For the text-containing cell, return its midpoint in (x, y) coordinate format. 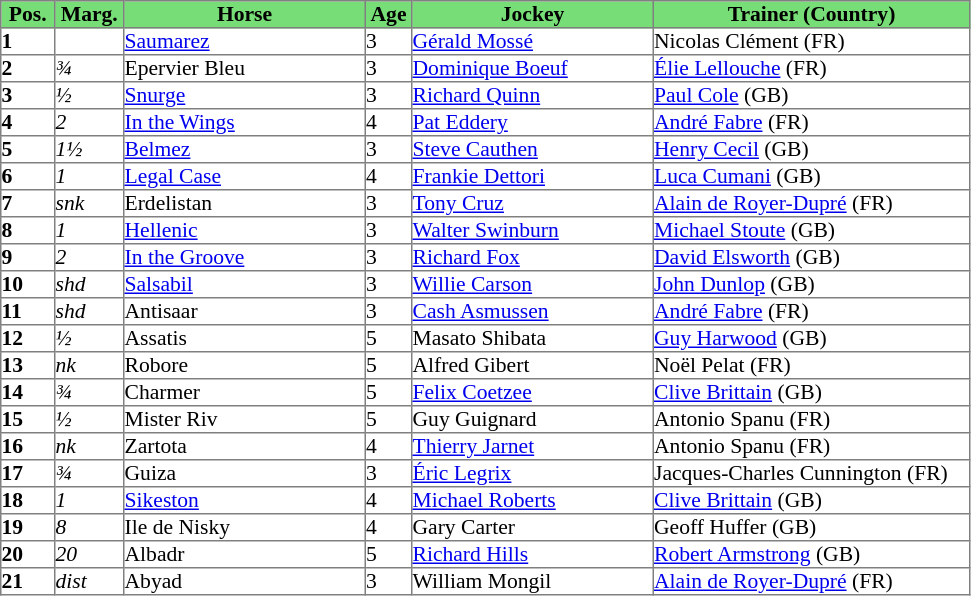
snk (90, 204)
Age (388, 14)
Jacques-Charles Cunnington (FR) (811, 474)
Sikeston (245, 500)
Legal Case (245, 176)
Epervier Bleu (245, 68)
John Dunlop (GB) (811, 284)
Abyad (245, 582)
Michael Roberts (533, 500)
Steve Cauthen (533, 150)
13 (28, 366)
18 (28, 500)
Zartota (245, 446)
15 (28, 420)
7 (28, 204)
Nicolas Clément (FR) (811, 42)
In the Groove (245, 258)
Horse (245, 14)
Trainer (Country) (811, 14)
Thierry Jarnet (533, 446)
In the Wings (245, 122)
Guy Harwood (GB) (811, 338)
11 (28, 312)
William Mongil (533, 582)
Belmez (245, 150)
Michael Stoute (GB) (811, 230)
Hellenic (245, 230)
Robert Armstrong (GB) (811, 554)
Walter Swinburn (533, 230)
19 (28, 528)
Geoff Huffer (GB) (811, 528)
Masato Shibata (533, 338)
Éric Legrix (533, 474)
Richard Fox (533, 258)
Dominique Boeuf (533, 68)
Gary Carter (533, 528)
Saumarez (245, 42)
Guy Guignard (533, 420)
6 (28, 176)
Jockey (533, 14)
16 (28, 446)
Felix Coetzee (533, 392)
Alfred Gibert (533, 366)
Élie Lellouche (FR) (811, 68)
Richard Quinn (533, 96)
Guiza (245, 474)
Robore (245, 366)
Salsabil (245, 284)
12 (28, 338)
Albadr (245, 554)
9 (28, 258)
Erdelistan (245, 204)
Henry Cecil (GB) (811, 150)
David Elsworth (GB) (811, 258)
Luca Cumani (GB) (811, 176)
Snurge (245, 96)
14 (28, 392)
1½ (90, 150)
Paul Cole (GB) (811, 96)
Richard Hills (533, 554)
Mister Riv (245, 420)
21 (28, 582)
Assatis (245, 338)
Willie Carson (533, 284)
Noël Pelat (FR) (811, 366)
Cash Asmussen (533, 312)
Gérald Mossé (533, 42)
Tony Cruz (533, 204)
Pat Eddery (533, 122)
dist (90, 582)
Antisaar (245, 312)
Charmer (245, 392)
Ile de Nisky (245, 528)
17 (28, 474)
Frankie Dettori (533, 176)
Pos. (28, 14)
10 (28, 284)
Marg. (90, 14)
